Scan for the cell matching the given text and deliver its [X, Y] coordinate at center. 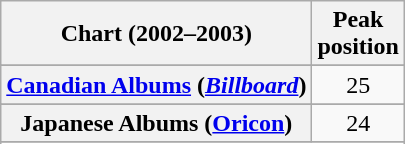
Peak position [358, 34]
Chart (2002–2003) [156, 34]
Canadian Albums (Billboard) [156, 85]
25 [358, 85]
24 [358, 123]
Japanese Albums (Oricon) [156, 123]
